Provide the [x, y] coordinate of the cell's center where the given text is located.  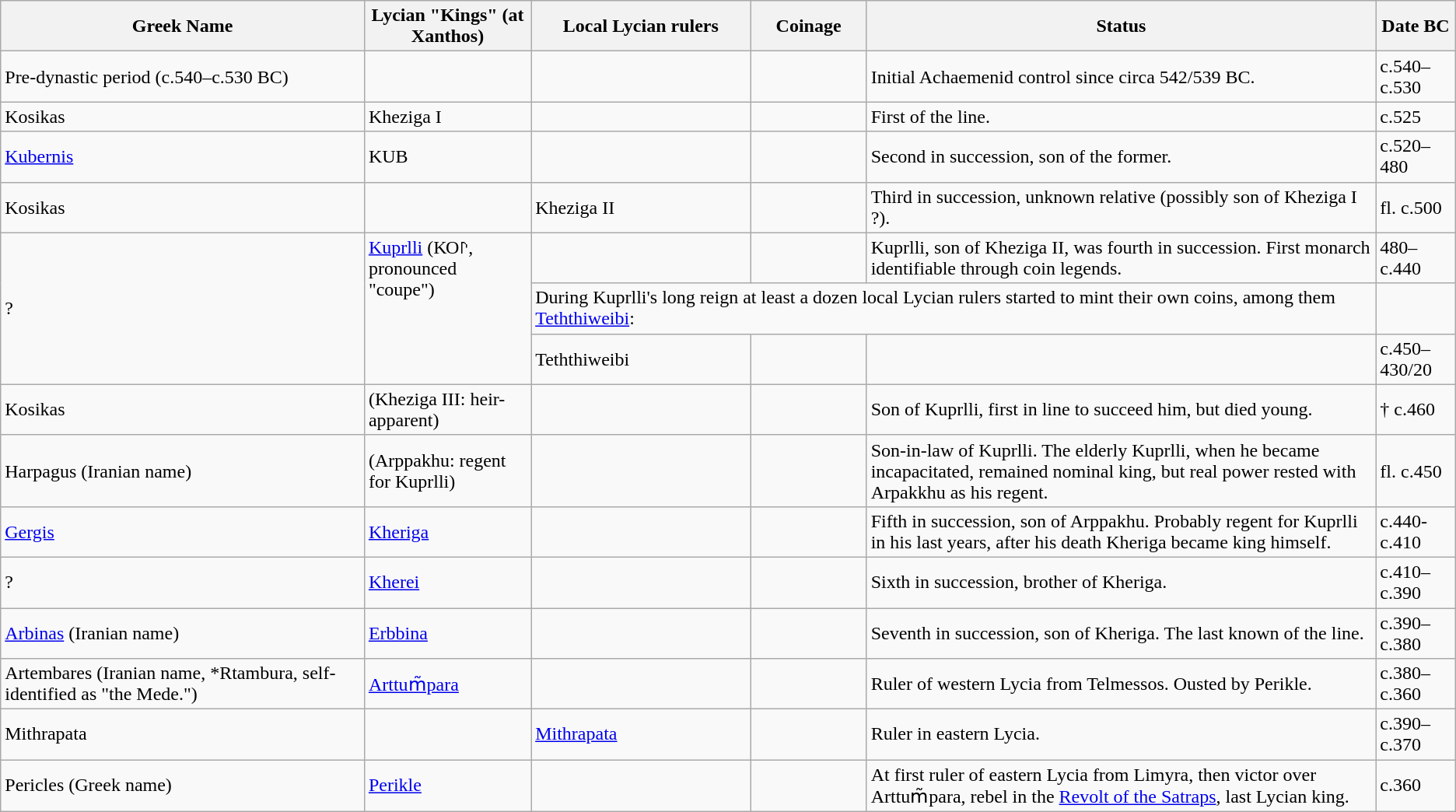
Greek Name [183, 26]
Third in succession, unknown relative (possibly son of Kheziga I ?). [1122, 207]
Arttum̃para [447, 684]
Sixth in succession, brother of Kheriga. [1122, 582]
Son of Kuprlli, first in line to succeed him, but died young. [1122, 409]
Second in succession, son of the former. [1122, 157]
c.410–c.390 [1416, 582]
At first ruler of eastern Lycia from Limyra, then victor over Arttum̃para, rebel in the Revolt of the Satraps, last Lycian king. [1122, 786]
c.440-c.410 [1416, 532]
(Kheziga III: heir-apparent) [447, 409]
480–c.440 [1416, 258]
Kuprlli (ΚΟ𐊓, pronounced "coupe") [447, 308]
Date BC [1416, 26]
Gergis [183, 532]
Seventh in succession, son of Kheriga. The last known of the line. [1122, 633]
Ruler in eastern Lycia. [1122, 734]
Kubernis [183, 157]
c.520–480 [1416, 157]
(Arppakhu: regent for Kuprlli) [447, 471]
c.390–c.370 [1416, 734]
c.390–c.380 [1416, 633]
Perikle [447, 786]
Arbinas (Iranian name) [183, 633]
Kheziga I [447, 117]
Kherei [447, 582]
Coinage [809, 26]
Ruler of western Lycia from Telmessos. Ousted by Perikle. [1122, 684]
First of the line. [1122, 117]
c.450–430/20 [1416, 359]
Kheziga II [641, 207]
c.525 [1416, 117]
Son-in-law of Kuprlli. The elderly Kuprlli, when he became incapacitated, remained nominal king, but real power rested with Arpakkhu as his regent. [1122, 471]
Erbbina [447, 633]
Kheriga [447, 532]
Initial Achaemenid control since circa 542/539 BC. [1122, 76]
Pre-dynastic period (c.540–c.530 BC) [183, 76]
fl. c.450 [1416, 471]
c.380–c.360 [1416, 684]
c.540–c.530 [1416, 76]
c.360 [1416, 786]
KUB [447, 157]
Harpagus (Iranian name) [183, 471]
Lycian "Kings" (at Xanthos) [447, 26]
During Kuprlli's long reign at least a dozen local Lycian rulers started to mint their own coins, among them Teththiweibi: [954, 308]
Artembares (Iranian name, *Rtambura, self-identified as "the Mede.") [183, 684]
Status [1122, 26]
Fifth in succession, son of Arppakhu. Probably regent for Kuprlli in his last years, after his death Kheriga became king himself. [1122, 532]
Pericles (Greek name) [183, 786]
Teththiweibi [641, 359]
Kuprlli, son of Kheziga II, was fourth in succession. First monarch identifiable through coin legends. [1122, 258]
fl. c.500 [1416, 207]
Local Lycian rulers [641, 26]
† c.460 [1416, 409]
